Scan for the cell matching the given text and deliver its (x, y) coordinate at center. 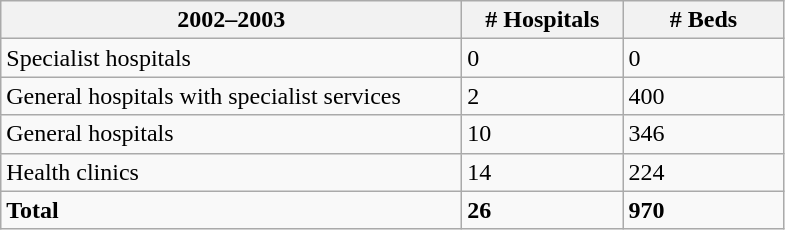
Total (232, 210)
# Hospitals (542, 20)
General hospitals with specialist services (232, 96)
14 (542, 172)
2 (542, 96)
346 (704, 134)
# Beds (704, 20)
10 (542, 134)
224 (704, 172)
26 (542, 210)
Specialist hospitals (232, 58)
2002–2003 (232, 20)
400 (704, 96)
970 (704, 210)
Health clinics (232, 172)
General hospitals (232, 134)
